Capture the cell that displays the provided text and extract its (X, Y) central coordinate. 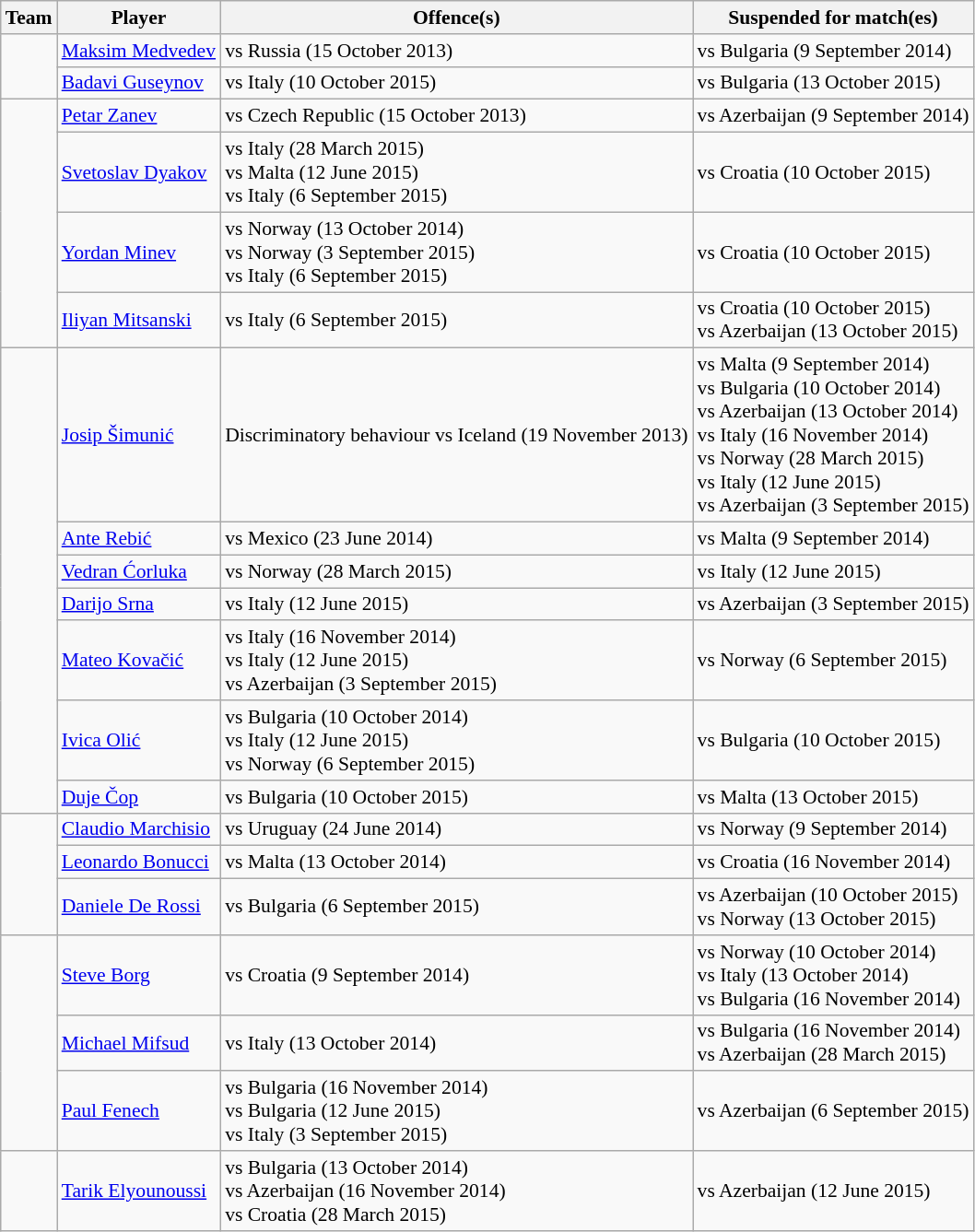
vs Bulgaria (16 November 2014) vs Bulgaria (12 June 2015) vs Italy (3 September 2015) (456, 1111)
vs Italy (10 October 2015) (456, 83)
vs Italy (6 September 2015) (456, 321)
Steve Borg (138, 975)
vs Norway (6 September 2015) (833, 662)
Michael Mifsud (138, 1043)
vs Czech Republic (15 October 2013) (456, 116)
vs Mexico (23 June 2014) (456, 539)
vs Norway (13 October 2014) vs Norway (3 September 2015) vs Italy (6 September 2015) (456, 252)
vs Malta (13 October 2015) (833, 797)
vs Azerbaijan (9 September 2014) (833, 116)
vs Malta (9 September 2014) (833, 539)
vs Bulgaria (10 October 2014) vs Italy (12 June 2015) vs Norway (6 September 2015) (456, 741)
Team (29, 18)
Svetoslav Dyakov (138, 173)
Josip Šimunić (138, 435)
Player (138, 18)
vs Russia (15 October 2013) (456, 51)
vs Italy (28 March 2015) vs Malta (12 June 2015) vs Italy (6 September 2015) (456, 173)
vs Bulgaria (13 October 2014) vs Azerbaijan (16 November 2014) vs Croatia (28 March 2015) (456, 1191)
vs Azerbaijan (12 June 2015) (833, 1191)
Leonardo Bonucci (138, 862)
Petar Zanev (138, 116)
Vedran Ćorluka (138, 571)
Duje Čop (138, 797)
vs Norway (9 September 2014) (833, 829)
vs Croatia (16 November 2014) (833, 862)
vs Croatia (9 September 2014) (456, 975)
Ivica Olić (138, 741)
vs Uruguay (24 June 2014) (456, 829)
Yordan Minev (138, 252)
Badavi Guseynov (138, 83)
vs Norway (28 March 2015) (456, 571)
vs Bulgaria (6 September 2015) (456, 907)
vs Bulgaria (9 September 2014) (833, 51)
Claudio Marchisio (138, 829)
vs Malta (13 October 2014) (456, 862)
vs Bulgaria (13 October 2015) (833, 83)
vs Azerbaijan (3 September 2015) (833, 604)
Iliyan Mitsanski (138, 321)
vs Azerbaijan (10 October 2015)vs Norway (13 October 2015) (833, 907)
Offence(s) (456, 18)
vs Italy (16 November 2014) vs Italy (12 June 2015) vs Azerbaijan (3 September 2015) (456, 662)
Discriminatory behaviour vs Iceland (19 November 2013) (456, 435)
vs Azerbaijan (6 September 2015) (833, 1111)
Ante Rebić (138, 539)
vs Croatia (10 October 2015)vs Azerbaijan (13 October 2015) (833, 321)
Darijo Srna (138, 604)
vs Bulgaria (16 November 2014)vs Azerbaijan (28 March 2015) (833, 1043)
vs Italy (13 October 2014) (456, 1043)
Mateo Kovačić (138, 662)
Tarik Elyounoussi (138, 1191)
Paul Fenech (138, 1111)
Suspended for match(es) (833, 18)
Maksim Medvedev (138, 51)
Daniele De Rossi (138, 907)
vs Norway (10 October 2014)vs Italy (13 October 2014)vs Bulgaria (16 November 2014) (833, 975)
